For the text-containing cell, return its midpoint in [X, Y] coordinate format. 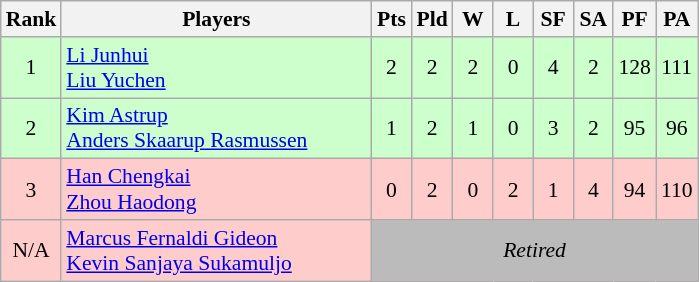
Pld [432, 19]
Han Chengkai Zhou Haodong [216, 190]
SF [553, 19]
Kim Astrup Anders Skaarup Rasmussen [216, 128]
PF [634, 19]
110 [677, 190]
95 [634, 128]
Retired [534, 250]
Pts [391, 19]
111 [677, 68]
96 [677, 128]
Li Junhui Liu Yuchen [216, 68]
N/A [32, 250]
Rank [32, 19]
SA [593, 19]
Players [216, 19]
128 [634, 68]
Marcus Fernaldi Gideon Kevin Sanjaya Sukamuljo [216, 250]
PA [677, 19]
W [473, 19]
L [513, 19]
94 [634, 190]
